Provide the (x, y) coordinate of the cell's center where the given text is located.  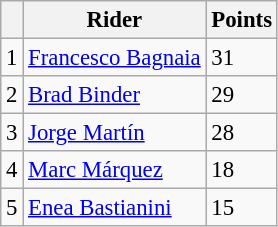
Francesco Bagnaia (114, 58)
3 (12, 133)
18 (242, 170)
Marc Márquez (114, 170)
2 (12, 95)
4 (12, 170)
1 (12, 58)
Rider (114, 20)
Enea Bastianini (114, 208)
Points (242, 20)
29 (242, 95)
Brad Binder (114, 95)
Jorge Martín (114, 133)
28 (242, 133)
5 (12, 208)
15 (242, 208)
31 (242, 58)
